Output the [X, Y] coordinate of the center of the cell containing the given text.  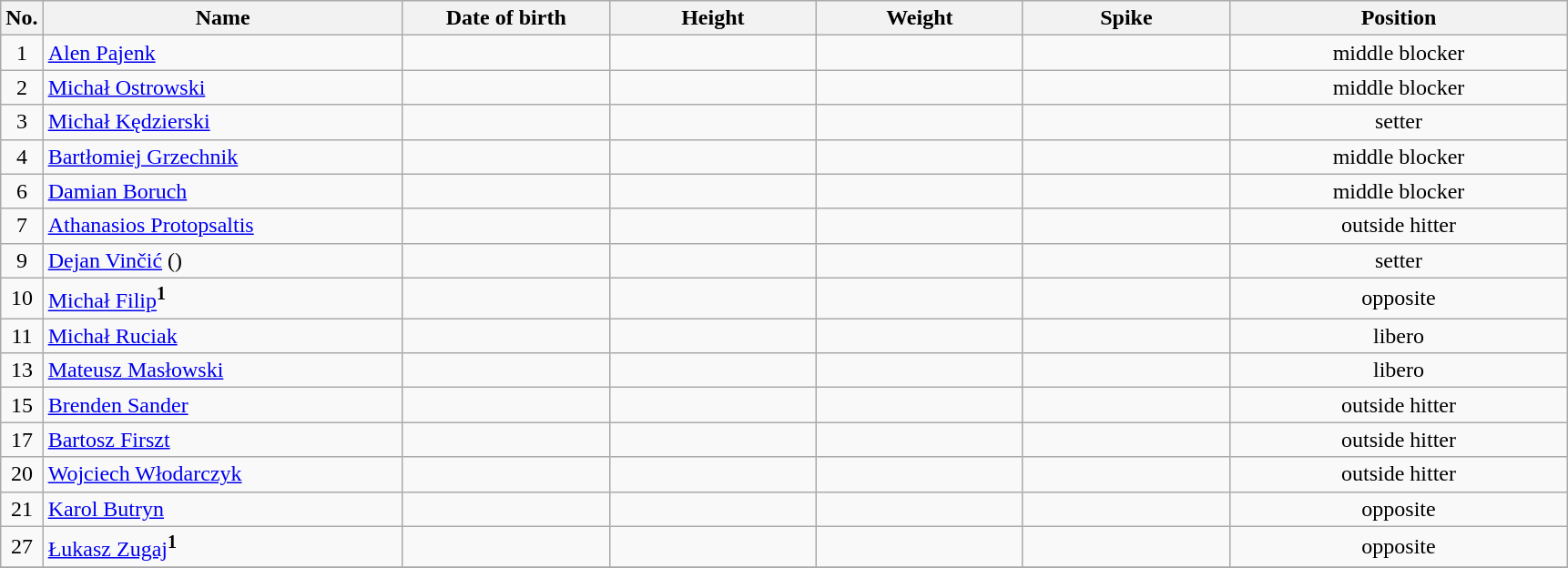
Dejan Vinčić () [222, 260]
Name [222, 18]
Spike [1125, 18]
Height [712, 18]
3 [22, 122]
Michał Ruciak [222, 336]
Weight [920, 18]
9 [22, 260]
Bartłomiej Grzechnik [222, 157]
Łukasz Zugaj1 [222, 546]
Date of birth [506, 18]
13 [22, 370]
11 [22, 336]
17 [22, 440]
Position [1399, 18]
4 [22, 157]
21 [22, 509]
Mateusz Masłowski [222, 370]
Athanasios Protopsaltis [222, 226]
Michał Filip1 [222, 299]
20 [22, 474]
7 [22, 226]
Damian Boruch [222, 191]
Brenden Sander [222, 405]
Alen Pajenk [222, 53]
2 [22, 87]
Karol Butryn [222, 509]
Michał Kędzierski [222, 122]
1 [22, 53]
27 [22, 546]
6 [22, 191]
Michał Ostrowski [222, 87]
No. [22, 18]
Wojciech Włodarczyk [222, 474]
15 [22, 405]
Bartosz Firszt [222, 440]
10 [22, 299]
